Extract the [X, Y] coordinate from the center of the cell holding the provided text.  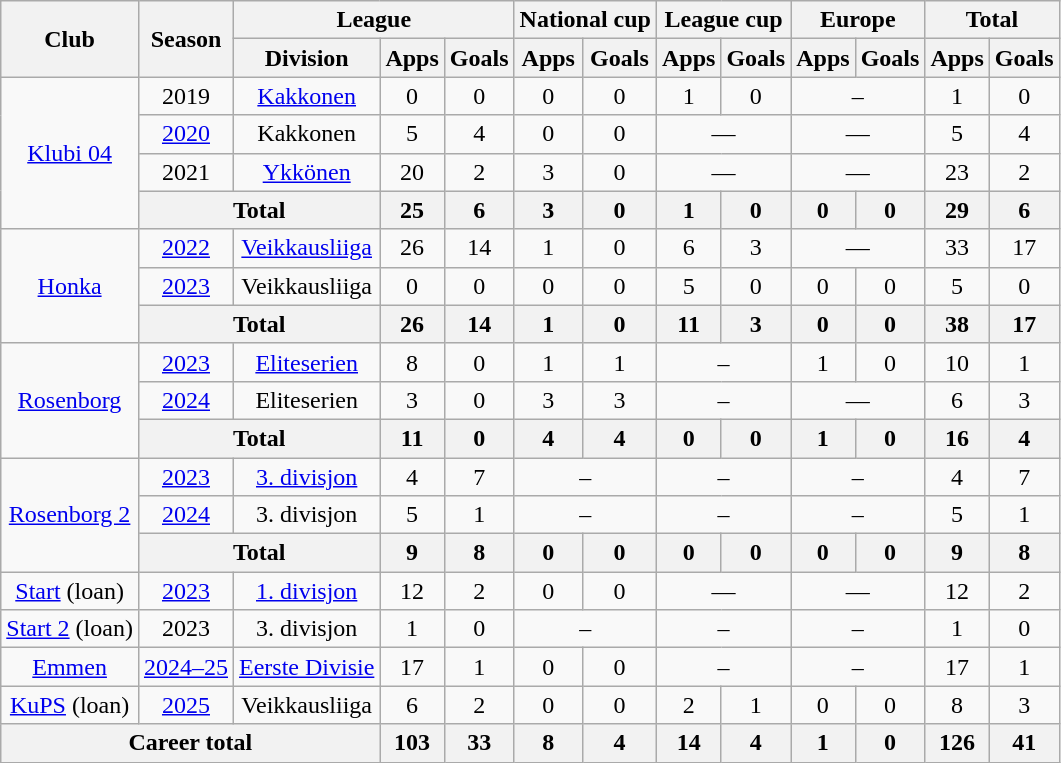
Club [70, 39]
Emmen [70, 667]
2024–25 [186, 667]
23 [957, 172]
Rosenborg [70, 400]
Start 2 (loan) [70, 629]
Rosenborg 2 [70, 515]
KuPS (loan) [70, 705]
League [374, 20]
2025 [186, 705]
Ykkönen [307, 172]
Career total [190, 743]
103 [412, 743]
1. divisjon [307, 591]
League cup [723, 20]
Klubi 04 [70, 153]
25 [412, 210]
Honka [70, 286]
Start (loan) [70, 591]
Season [186, 39]
Division [307, 58]
126 [957, 743]
10 [957, 362]
2020 [186, 134]
20 [412, 172]
Europe [858, 20]
29 [957, 210]
National cup [585, 20]
16 [957, 438]
38 [957, 324]
2019 [186, 96]
Eerste Divisie [307, 667]
41 [1024, 743]
2022 [186, 248]
2021 [186, 172]
